From the cell containing the given text, extract its center point as [X, Y] coordinate. 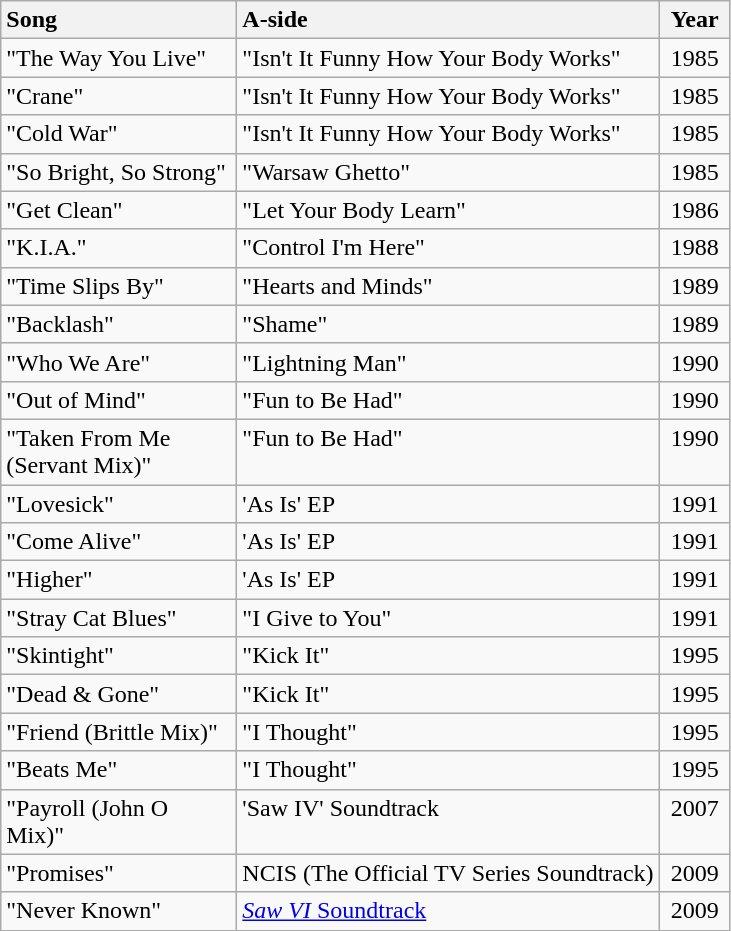
"Backlash" [119, 324]
"Come Alive" [119, 542]
"Shame" [448, 324]
"Never Known" [119, 911]
"Hearts and Minds" [448, 286]
"So Bright, So Strong" [119, 172]
Song [119, 20]
1988 [694, 248]
1986 [694, 210]
'Saw IV' Soundtrack [448, 822]
"Let Your Body Learn" [448, 210]
2007 [694, 822]
"Taken From Me (Servant Mix)" [119, 452]
"Who We Are" [119, 362]
"Get Clean" [119, 210]
"Friend (Brittle Mix)" [119, 732]
"Skintight" [119, 656]
"Lovesick" [119, 503]
"Time Slips By" [119, 286]
"Crane" [119, 96]
"The Way You Live" [119, 58]
"Out of Mind" [119, 400]
"I Give to You" [448, 618]
"Stray Cat Blues" [119, 618]
"Dead & Gone" [119, 694]
NCIS (The Official TV Series Soundtrack) [448, 873]
"Higher" [119, 580]
"Promises" [119, 873]
"Payroll (John O Mix)" [119, 822]
"K.I.A." [119, 248]
"Control I'm Here" [448, 248]
A-side [448, 20]
"Lightning Man" [448, 362]
Saw VI Soundtrack [448, 911]
"Beats Me" [119, 770]
"Cold War" [119, 134]
"Warsaw Ghetto" [448, 172]
Year [694, 20]
